Find where the given text appears and provide that cell's center as [x, y] coordinate. 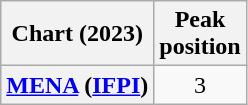
3 [200, 85]
Chart (2023) [78, 34]
Peakposition [200, 34]
MENA (IFPI) [78, 85]
